From the cell containing the given text, extract its center point as (X, Y) coordinate. 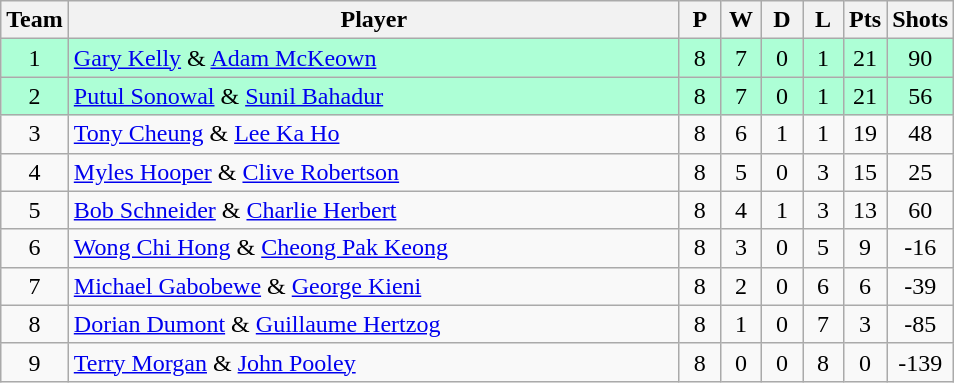
Myles Hooper & Clive Robertson (374, 172)
56 (920, 96)
48 (920, 134)
-16 (920, 248)
Gary Kelly & Adam McKeown (374, 58)
Pts (866, 20)
-85 (920, 324)
15 (866, 172)
25 (920, 172)
Terry Morgan & John Pooley (374, 362)
Bob Schneider & Charlie Herbert (374, 210)
Putul Sonowal & Sunil Bahadur (374, 96)
90 (920, 58)
Tony Cheung & Lee Ka Ho (374, 134)
Shots (920, 20)
-139 (920, 362)
19 (866, 134)
W (740, 20)
D (782, 20)
Team (35, 20)
P (700, 20)
60 (920, 210)
Wong Chi Hong & Cheong Pak Keong (374, 248)
13 (866, 210)
-39 (920, 286)
Dorian Dumont & Guillaume Hertzog (374, 324)
Player (374, 20)
L (824, 20)
Michael Gabobewe & George Kieni (374, 286)
